Locate the cell with the specified text and output its [x, y] center coordinate. 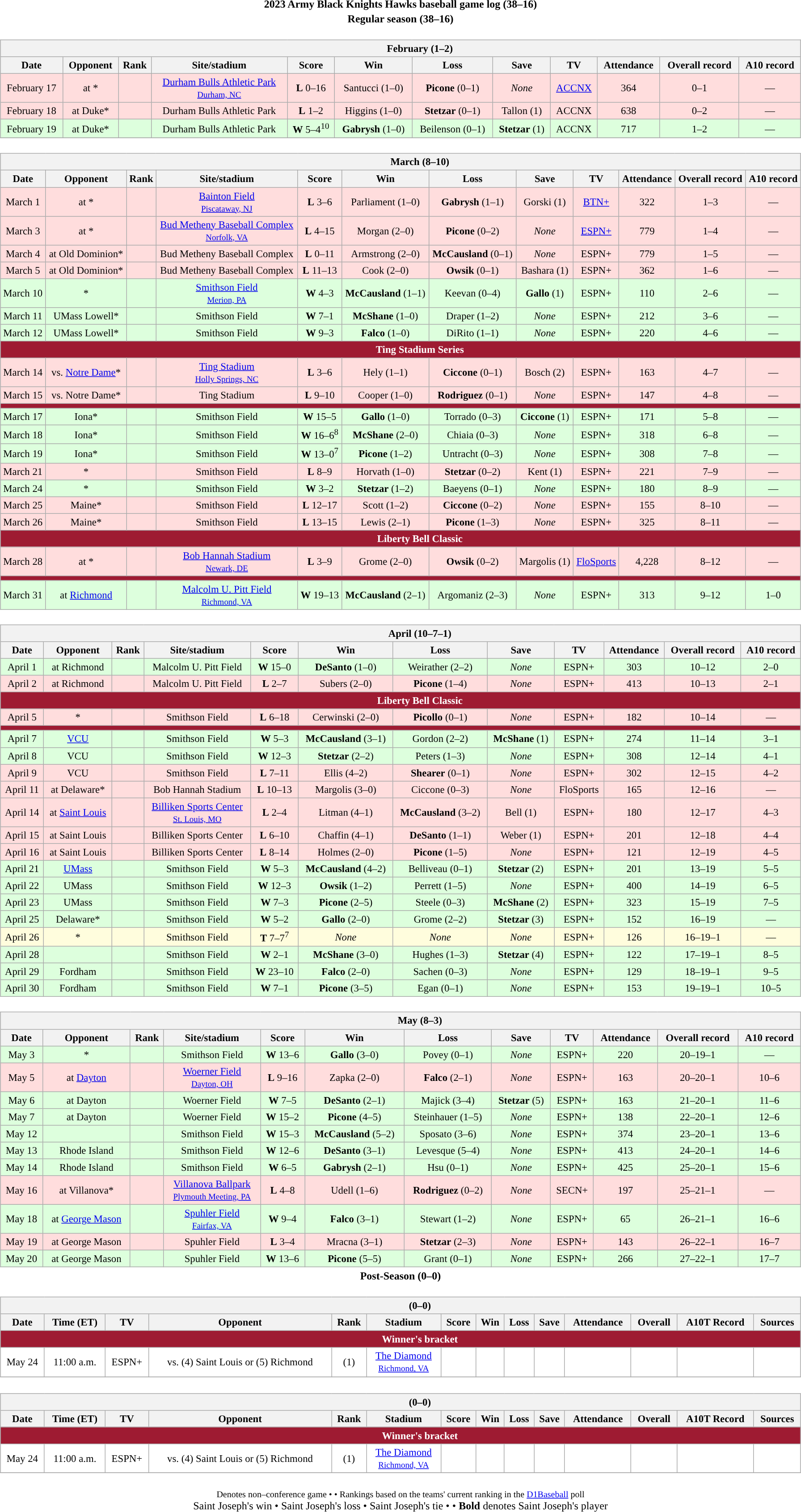
February 17 [32, 88]
L 3–9 [320, 562]
4,228 [647, 562]
May 20 [21, 1259]
4–5 [771, 852]
Gordon (2–2) [440, 739]
L 7–11 [274, 773]
Rodriguez (0–1) [473, 395]
10–14 [703, 717]
11–14 [703, 739]
Grome (2–2) [440, 919]
9–12 [710, 595]
Sachen (0–3) [440, 972]
171 [647, 417]
15–19 [703, 902]
12–15 [703, 773]
April 5 [22, 717]
L 8–14 [274, 852]
April 2 [22, 684]
May 5 [21, 1077]
Peters (1–3) [440, 756]
Picone (2–5) [346, 902]
Bud Metheny Baseball ComplexNorfolk, VA [227, 231]
11–6 [769, 1100]
152 [634, 919]
Weirather (2–2) [440, 667]
March 18 [23, 435]
12–6 [769, 1117]
6–5 [771, 885]
323 [634, 902]
12–17 [703, 812]
Falco (1–0) [385, 333]
Falco (3–1) [354, 1219]
W 15–5 [320, 417]
Gallo (1–0) [385, 417]
Stetzar (2–2) [346, 756]
L 6–10 [274, 835]
Picone (1–5) [440, 852]
March (8–10) [400, 162]
Margolis (1) [545, 562]
Shearer (0–1) [440, 773]
W 19–13 [320, 595]
BTN+ [596, 201]
McShane (1) [521, 739]
374 [626, 1134]
April 21 [22, 869]
L 13–15 [320, 522]
26–22–1 [698, 1242]
Owsik (0–1) [473, 270]
Gallo (2–0) [346, 919]
Margolis (3–0) [346, 789]
March 21 [23, 471]
L 12–17 [320, 505]
0–2 [699, 111]
Owsik (0–2) [473, 562]
Santucci (1–0) [374, 88]
Steele (0–3) [440, 902]
Delaware* [78, 919]
Stetzar (1–2) [385, 488]
9–5 [771, 972]
3–1 [771, 739]
4–6 [710, 333]
L 0–16 [311, 88]
Lewis (2–1) [385, 522]
May 16 [21, 1190]
1–0 [773, 595]
Argomaniz (2–3) [473, 595]
W 16–68 [320, 435]
T 7–77 [274, 937]
17–19–1 [703, 955]
April 28 [22, 955]
Majick (3–4) [448, 1100]
8–10 [710, 505]
1–3 [710, 201]
L 4–15 [320, 231]
5–8 [710, 417]
April 14 [22, 812]
110 [647, 293]
Tallon (1) [521, 111]
March 5 [23, 270]
12–16 [703, 789]
McCausland (5–2) [354, 1134]
McCausland (4–2) [346, 869]
Ting Stadium Series [400, 350]
318 [647, 435]
Gabrysh (2–1) [354, 1167]
Picone (5–5) [354, 1259]
21–20–1 [698, 1100]
Stetzar (0–1) [452, 111]
March 11 [23, 316]
10–6 [769, 1077]
April 8 [22, 756]
March 17 [23, 417]
L 10–13 [274, 789]
325 [647, 522]
April 9 [22, 773]
April 23 [22, 902]
Horvath (1–0) [385, 471]
Sposato (3–6) [448, 1134]
212 [647, 316]
Gallo (1) [545, 293]
W 23–10 [274, 972]
Stetzar (3) [521, 919]
Holmes (2–0) [346, 852]
Stetzar (0–2) [473, 471]
W 15–0 [274, 667]
Parliament (1–0) [385, 201]
15–6 [769, 1167]
DiRito (1–1) [473, 333]
Picone (1–3) [473, 522]
May 7 [21, 1117]
Levesque (5–4) [448, 1151]
122 [634, 955]
March 1 [23, 201]
April (10–7–1) [400, 633]
Ting StadiumHolly Springs, NC [227, 372]
L 4–8 [282, 1190]
May 14 [21, 1167]
Ciccone (1) [545, 417]
L 2–7 [274, 684]
DeSanto (1–1) [440, 835]
717 [628, 129]
March 24 [23, 488]
April 11 [22, 789]
April 25 [22, 919]
McCausland (2–1) [385, 595]
16–6 [769, 1219]
322 [647, 201]
Picone (0–2) [473, 231]
Perrett (1–5) [440, 885]
13–6 [769, 1134]
Cooper (1–0) [385, 395]
8–12 [710, 562]
4–1 [771, 756]
Picone (4–5) [354, 1117]
1–2 [699, 129]
Ting Stadium [227, 395]
Subers (2–0) [346, 684]
7–8 [710, 453]
20–20–1 [698, 1077]
Keevan (0–4) [473, 293]
129 [634, 972]
March 28 [23, 562]
Hughes (1–3) [440, 955]
March 4 [23, 254]
April 15 [22, 835]
May 3 [21, 1055]
Untracht (0–3) [473, 453]
302 [634, 773]
6–8 [710, 435]
Stetzar (4) [521, 955]
Hsu (0–1) [448, 1167]
2–1 [771, 684]
165 [634, 789]
24–20–1 [698, 1151]
425 [626, 1167]
DeSanto (3–1) [354, 1151]
Povey (0–1) [448, 1055]
May 6 [21, 1100]
L 9–10 [320, 395]
L 8–9 [320, 471]
18–19–1 [703, 972]
W 12–6 [282, 1151]
Higgins (1–0) [374, 111]
Villanova BallparkPlymouth Meeting, PA [212, 1190]
April 22 [22, 885]
Cerwinski (2–0) [346, 717]
Ellis (4–2) [346, 773]
26–21–1 [698, 1219]
Armstrong (2–0) [385, 254]
March 25 [23, 505]
16–7 [769, 1242]
Spuhler FieldFairfax, VA [212, 1219]
197 [626, 1190]
0–1 [699, 88]
400 [634, 885]
W 13–07 [320, 453]
April 30 [22, 988]
12–14 [703, 756]
1–5 [710, 254]
266 [626, 1259]
Gallo (3–0) [354, 1055]
16–19–1 [703, 937]
McCausland (0–1) [473, 254]
Picone (1–4) [440, 684]
L 11–13 [320, 270]
1–4 [710, 231]
Steinhauer (1–5) [448, 1117]
121 [634, 852]
4–3 [771, 812]
April 7 [22, 739]
4–8 [710, 395]
W 9–3 [320, 333]
Draper (1–2) [473, 316]
Bob Hannah Stadium [198, 789]
Ciccone (0–1) [473, 372]
10–12 [703, 667]
February (1–2) [400, 48]
W 5–2 [274, 919]
8–5 [771, 955]
April 1 [22, 667]
10–13 [703, 684]
McCausland (3–2) [440, 812]
DeSanto (1–0) [346, 667]
W 7–5 [282, 1100]
Malcolm U. Pitt FieldRichmond, VA [227, 595]
L 6–18 [274, 717]
L 1–2 [311, 111]
Picollo (0–1) [440, 717]
143 [626, 1242]
638 [628, 111]
W 2–1 [274, 955]
Weber (1) [521, 835]
W 3–2 [320, 488]
Grome (2–0) [385, 562]
Mracna (3–1) [354, 1242]
Rodriguez (0–2) [448, 1190]
17–7 [769, 1259]
13–19 [703, 869]
Bosch (2) [545, 372]
1–6 [710, 270]
Bainton FieldPiscataway, NJ [227, 201]
Kent (1) [545, 471]
Grant (0–1) [448, 1259]
DeSanto (2–1) [354, 1100]
303 [634, 667]
at Villanova* [86, 1190]
4–2 [771, 773]
May 18 [21, 1219]
Stetzar (2) [521, 869]
4–4 [771, 835]
4–7 [710, 372]
12–18 [703, 835]
Scott (1–2) [385, 505]
Chaffin (4–1) [346, 835]
Bob Hannah StadiumNewark, DE [227, 562]
L 0–11 [320, 254]
W 15–3 [282, 1134]
20–19–1 [698, 1055]
2–0 [771, 667]
Smithson FieldMerion, PA [227, 293]
Bashara (1) [545, 270]
February 19 [32, 129]
L 2–4 [274, 812]
27–22–1 [698, 1259]
W 15–2 [282, 1117]
McShane (1–0) [385, 316]
Egan (0–1) [440, 988]
Falco (2–0) [346, 972]
126 [634, 937]
W 9–4 [282, 1219]
April 16 [22, 852]
Stetzar (5) [521, 1100]
March 15 [23, 395]
16–19 [703, 919]
W 4–3 [320, 293]
Gabrysh (1–0) [374, 129]
155 [647, 505]
362 [647, 270]
147 [647, 395]
April 26 [22, 937]
25–21–1 [698, 1190]
W 5–410 [311, 129]
March 31 [23, 595]
May 19 [21, 1242]
153 [634, 988]
Woerner FieldDayton, OH [212, 1077]
Baeyens (0–1) [473, 488]
Durham Bulls Athletic ParkDurham, NC [219, 88]
L 9–16 [282, 1077]
Falco (2–1) [448, 1077]
March 19 [23, 453]
Beilenson (0–1) [452, 129]
221 [647, 471]
8–11 [710, 522]
at Delaware* [78, 789]
19–19–1 [703, 988]
March 12 [23, 333]
5–5 [771, 869]
14–19 [703, 885]
Picone (0–1) [452, 88]
182 [634, 717]
March 10 [23, 293]
2–6 [710, 293]
February 18 [32, 111]
Billiken Sports CenterSt. Louis, MO [198, 812]
W 7–3 [274, 902]
March 3 [23, 231]
Chiaia (0–3) [473, 435]
L 3–4 [282, 1242]
Stetzar (2–3) [448, 1242]
14–6 [769, 1151]
65 [626, 1219]
March 14 [23, 372]
Udell (1–6) [354, 1190]
274 [634, 739]
7–9 [710, 471]
12–19 [703, 852]
Ciccone (0–2) [473, 505]
Ciccone (0–3) [440, 789]
McCausland (3–1) [346, 739]
10–5 [771, 988]
Picone (3–5) [346, 988]
7–5 [771, 902]
Hely (1–1) [385, 372]
March 26 [23, 522]
Picone (1–2) [385, 453]
W 6–5 [282, 1167]
Belliveau (0–1) [440, 869]
Stewart (1–2) [448, 1219]
May 12 [21, 1134]
Gorski (1) [545, 201]
23–20–1 [698, 1134]
Cook (2–0) [385, 270]
April 29 [22, 972]
313 [647, 595]
Bell (1) [521, 812]
364 [628, 88]
SECN+ [572, 1190]
138 [626, 1117]
May 13 [21, 1151]
McShane (2) [521, 902]
22–20–1 [698, 1117]
Owsik (1–2) [346, 885]
Zapka (2–0) [354, 1077]
Stetzar (1) [521, 129]
8–9 [710, 488]
3–6 [710, 316]
Gabrysh (1–1) [473, 201]
Morgan (2–0) [385, 231]
May (8–3) [400, 1021]
25–20–1 [698, 1167]
McShane (2–0) [385, 435]
McCausland (1–1) [385, 293]
Torrado (0–3) [473, 417]
McShane (3–0) [346, 955]
Litman (4–1) [346, 812]
